Extract the [X, Y] coordinate from the center of the cell holding the provided text.  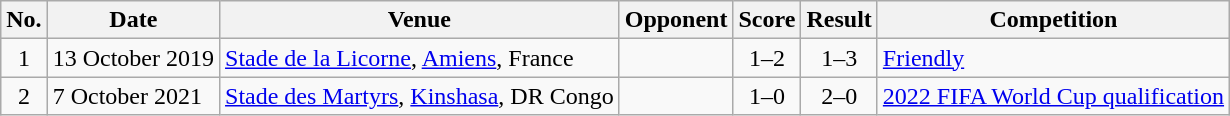
Date [133, 20]
7 October 2021 [133, 96]
2022 FIFA World Cup qualification [1053, 96]
2–0 [839, 96]
2 [24, 96]
Competition [1053, 20]
13 October 2019 [133, 58]
1–2 [767, 58]
Venue [420, 20]
1–3 [839, 58]
Result [839, 20]
Stade de la Licorne, Amiens, France [420, 58]
Opponent [676, 20]
Friendly [1053, 58]
Stade des Martyrs, Kinshasa, DR Congo [420, 96]
1 [24, 58]
1–0 [767, 96]
Score [767, 20]
No. [24, 20]
